Detect which cell encompasses the target text, then output its (x, y) center coordinate. 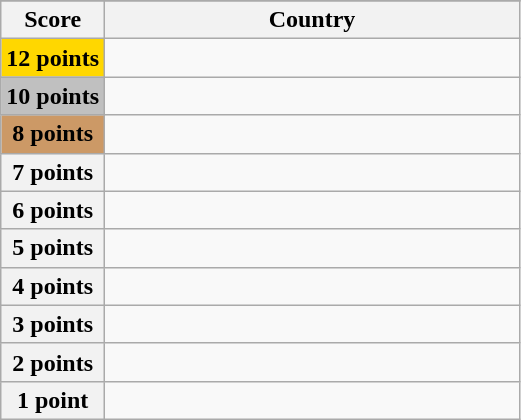
7 points (53, 172)
Score (53, 20)
5 points (53, 248)
6 points (53, 210)
4 points (53, 286)
1 point (53, 400)
Country (312, 20)
10 points (53, 96)
8 points (53, 134)
3 points (53, 324)
2 points (53, 362)
12 points (53, 58)
